Find where the given text appears and provide that cell's center as [X, Y] coordinate. 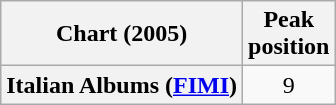
Peakposition [289, 34]
Italian Albums (FIMI) [122, 85]
Chart (2005) [122, 34]
9 [289, 85]
